Determine the [x, y] coordinate at the center of the cell enclosing the given text.  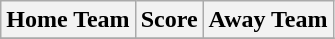
Score [169, 20]
Home Team [68, 20]
Away Team [268, 20]
